Identify which cell holds the provided text, then report its (X, Y) central coordinate. 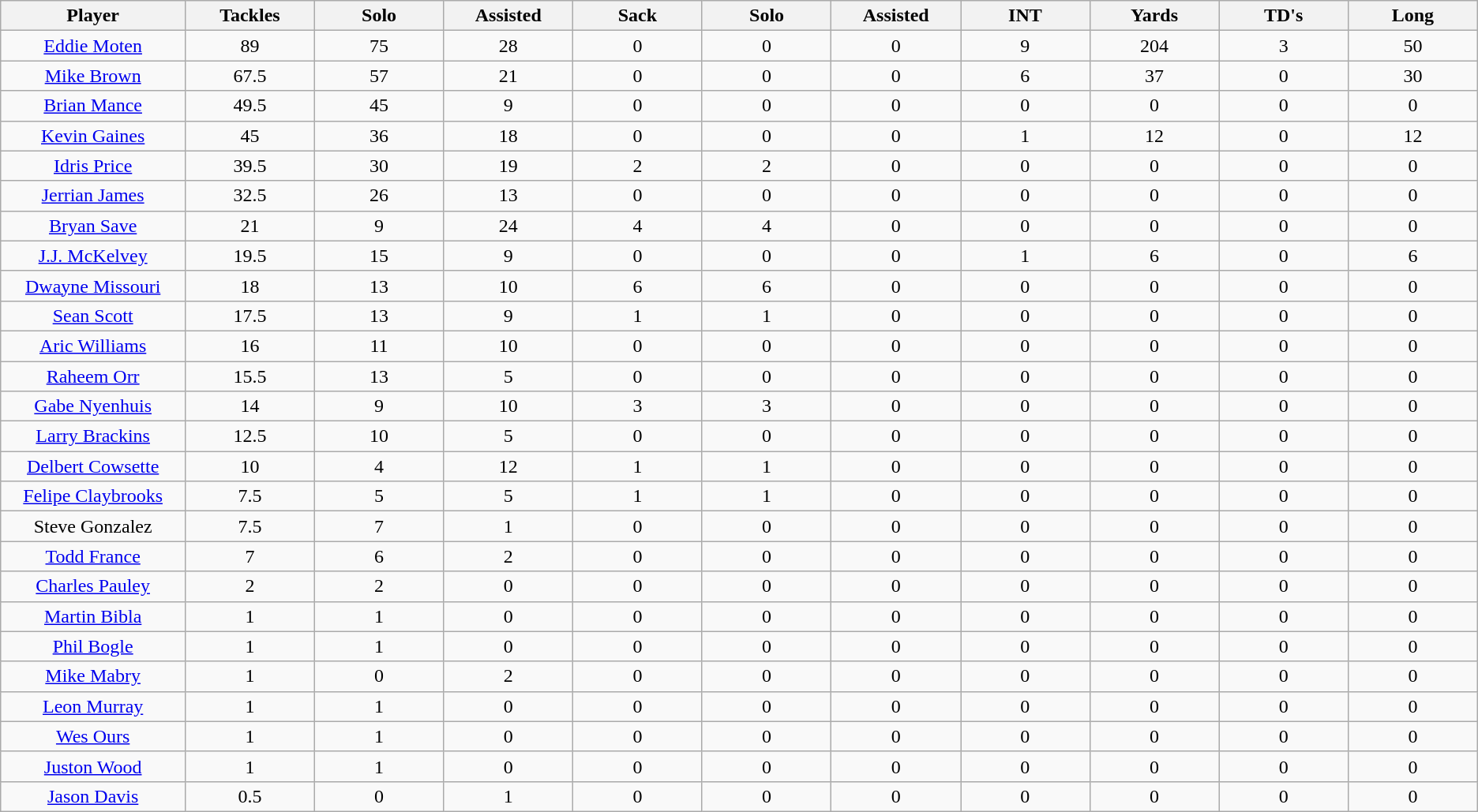
Eddie Moten (93, 46)
Charles Pauley (93, 586)
Jason Davis (93, 796)
26 (379, 196)
19.5 (250, 256)
16 (250, 346)
Leon Murray (93, 706)
19 (508, 166)
Mike Mabry (93, 676)
Sean Scott (93, 316)
Phil Bogle (93, 646)
Dwayne Missouri (93, 286)
14 (250, 406)
Kevin Gaines (93, 136)
Raheem Orr (93, 376)
Brian Mance (93, 106)
89 (250, 46)
J.J. McKelvey (93, 256)
Juston Wood (93, 766)
50 (1413, 46)
17.5 (250, 316)
28 (508, 46)
Player (93, 16)
Yards (1154, 16)
204 (1154, 46)
Tackles (250, 16)
Delbert Cowsette (93, 466)
57 (379, 76)
Bryan Save (93, 226)
37 (1154, 76)
Steve Gonzalez (93, 526)
75 (379, 46)
49.5 (250, 106)
Felipe Claybrooks (93, 496)
67.5 (250, 76)
Mike Brown (93, 76)
32.5 (250, 196)
15.5 (250, 376)
11 (379, 346)
39.5 (250, 166)
12.5 (250, 436)
Sack (638, 16)
24 (508, 226)
Aric Williams (93, 346)
15 (379, 256)
Wes Ours (93, 736)
Martin Bibla (93, 616)
Gabe Nyenhuis (93, 406)
Long (1413, 16)
Jerrian James (93, 196)
INT (1026, 16)
0.5 (250, 796)
36 (379, 136)
Idris Price (93, 166)
Todd France (93, 556)
TD's (1284, 16)
Larry Brackins (93, 436)
